Return the (X, Y) coordinate for the center point of the cell that contains the specified text.  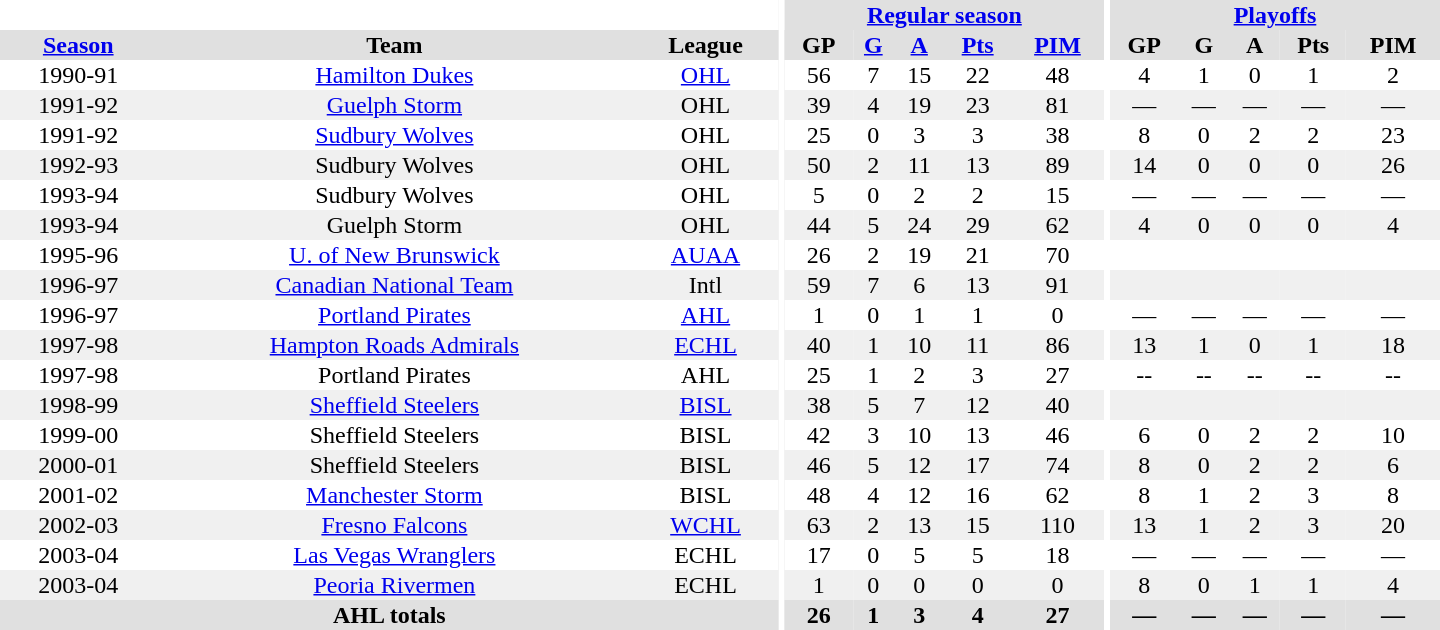
1995-96 (78, 255)
56 (818, 75)
1990-91 (78, 75)
22 (978, 75)
Intl (705, 285)
16 (978, 495)
63 (818, 525)
110 (1058, 525)
1998-99 (78, 405)
42 (818, 435)
50 (818, 165)
2002-03 (78, 525)
Hampton Roads Admirals (394, 345)
86 (1058, 345)
WCHL (705, 525)
81 (1058, 105)
Regular season (944, 15)
70 (1058, 255)
2000-01 (78, 465)
24 (920, 225)
2001-02 (78, 495)
29 (978, 225)
14 (1144, 165)
AHL totals (390, 615)
39 (818, 105)
Hamilton Dukes (394, 75)
1992-93 (78, 165)
20 (1393, 525)
Canadian National Team (394, 285)
Playoffs (1275, 15)
Team (394, 45)
91 (1058, 285)
League (705, 45)
Peoria Rivermen (394, 585)
1999-00 (78, 435)
44 (818, 225)
AUAA (705, 255)
74 (1058, 465)
Fresno Falcons (394, 525)
Season (78, 45)
U. of New Brunswick (394, 255)
89 (1058, 165)
21 (978, 255)
59 (818, 285)
Manchester Storm (394, 495)
Las Vegas Wranglers (394, 555)
